Identify which cell holds the provided text, then report its (X, Y) central coordinate. 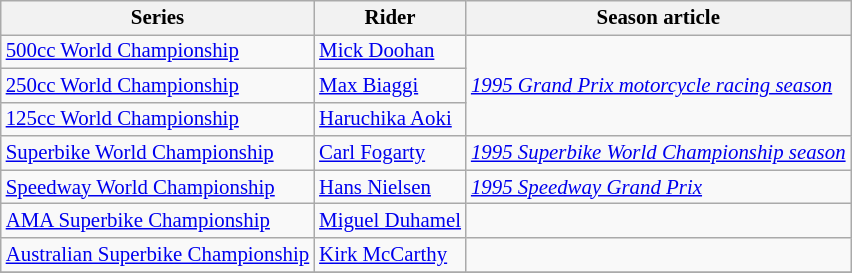
Carl Fogarty (390, 153)
Max Biaggi (390, 85)
AMA Superbike Championship (158, 221)
1995 Speedway Grand Prix (658, 187)
1995 Grand Prix motorcycle racing season (658, 85)
Hans Nielsen (390, 187)
Superbike World Championship (158, 153)
Speedway World Championship (158, 187)
Haruchika Aoki (390, 119)
Miguel Duhamel (390, 221)
Kirk McCarthy (390, 255)
500cc World Championship (158, 51)
Season article (658, 18)
Series (158, 18)
Rider (390, 18)
Mick Doohan (390, 51)
Australian Superbike Championship (158, 255)
250cc World Championship (158, 85)
1995 Superbike World Championship season (658, 153)
125cc World Championship (158, 119)
